For the text-containing cell, return its midpoint in (x, y) coordinate format. 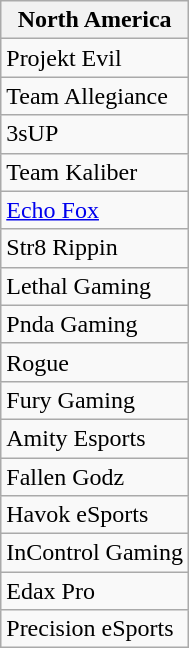
Fury Gaming (95, 400)
Amity Esports (95, 438)
Team Kaliber (95, 172)
Precision eSports (95, 629)
Str8 Rippin (95, 248)
Team Allegiance (95, 96)
InControl Gaming (95, 553)
Edax Pro (95, 591)
Havok eSports (95, 515)
Pnda Gaming (95, 324)
North America (95, 20)
Fallen Godz (95, 477)
Lethal Gaming (95, 286)
3sUP (95, 134)
Projekt Evil (95, 58)
Rogue (95, 362)
Echo Fox (95, 210)
